Provide the [X, Y] coordinate of the cell's center where the given text is located.  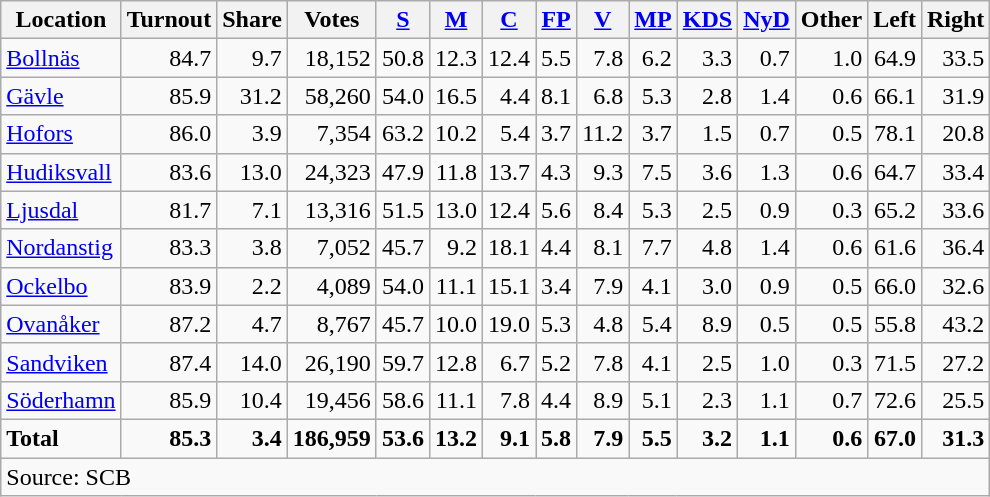
84.7 [169, 58]
18,152 [332, 58]
2.8 [707, 96]
10.2 [456, 134]
3.3 [707, 58]
72.6 [895, 400]
58,260 [332, 96]
5.8 [556, 438]
5.6 [556, 210]
15.1 [510, 286]
M [456, 20]
71.5 [895, 362]
8.4 [603, 210]
186,959 [332, 438]
3.8 [252, 248]
87.2 [169, 324]
7.5 [653, 172]
S [402, 20]
58.6 [402, 400]
85.3 [169, 438]
3.6 [707, 172]
81.7 [169, 210]
18.1 [510, 248]
8,767 [332, 324]
83.3 [169, 248]
9.7 [252, 58]
24,323 [332, 172]
64.7 [895, 172]
67.0 [895, 438]
Nordanstig [61, 248]
3.0 [707, 286]
MP [653, 20]
7,052 [332, 248]
61.6 [895, 248]
51.5 [402, 210]
33.5 [955, 58]
3.9 [252, 134]
31.9 [955, 96]
Turnout [169, 20]
Ljusdal [61, 210]
11.2 [603, 134]
7.1 [252, 210]
26,190 [332, 362]
19,456 [332, 400]
12.3 [456, 58]
Hofors [61, 134]
Bollnäs [61, 58]
50.8 [402, 58]
20.8 [955, 134]
43.2 [955, 324]
66.0 [895, 286]
13,316 [332, 210]
Source: SCB [496, 477]
63.2 [402, 134]
5.1 [653, 400]
Sandviken [61, 362]
32.6 [955, 286]
31.2 [252, 96]
4.7 [252, 324]
FP [556, 20]
3.2 [707, 438]
NyD [767, 20]
16.5 [456, 96]
Söderhamn [61, 400]
27.2 [955, 362]
86.0 [169, 134]
9.1 [510, 438]
83.6 [169, 172]
66.1 [895, 96]
V [603, 20]
Ockelbo [61, 286]
65.2 [895, 210]
Total [61, 438]
2.3 [707, 400]
55.8 [895, 324]
33.4 [955, 172]
10.0 [456, 324]
10.4 [252, 400]
19.0 [510, 324]
64.9 [895, 58]
4.3 [556, 172]
11.8 [456, 172]
5.2 [556, 362]
12.8 [456, 362]
Ovanåker [61, 324]
53.6 [402, 438]
78.1 [895, 134]
C [510, 20]
6.2 [653, 58]
1.3 [767, 172]
87.4 [169, 362]
Gävle [61, 96]
13.2 [456, 438]
6.8 [603, 96]
83.9 [169, 286]
59.7 [402, 362]
1.5 [707, 134]
6.7 [510, 362]
Right [955, 20]
2.2 [252, 286]
31.3 [955, 438]
Location [61, 20]
Hudiksvall [61, 172]
36.4 [955, 248]
4,089 [332, 286]
14.0 [252, 362]
13.7 [510, 172]
Votes [332, 20]
25.5 [955, 400]
33.6 [955, 210]
KDS [707, 20]
7.7 [653, 248]
47.9 [402, 172]
9.2 [456, 248]
Left [895, 20]
9.3 [603, 172]
Other [831, 20]
7,354 [332, 134]
Share [252, 20]
